For the text-containing cell, return its midpoint in (x, y) coordinate format. 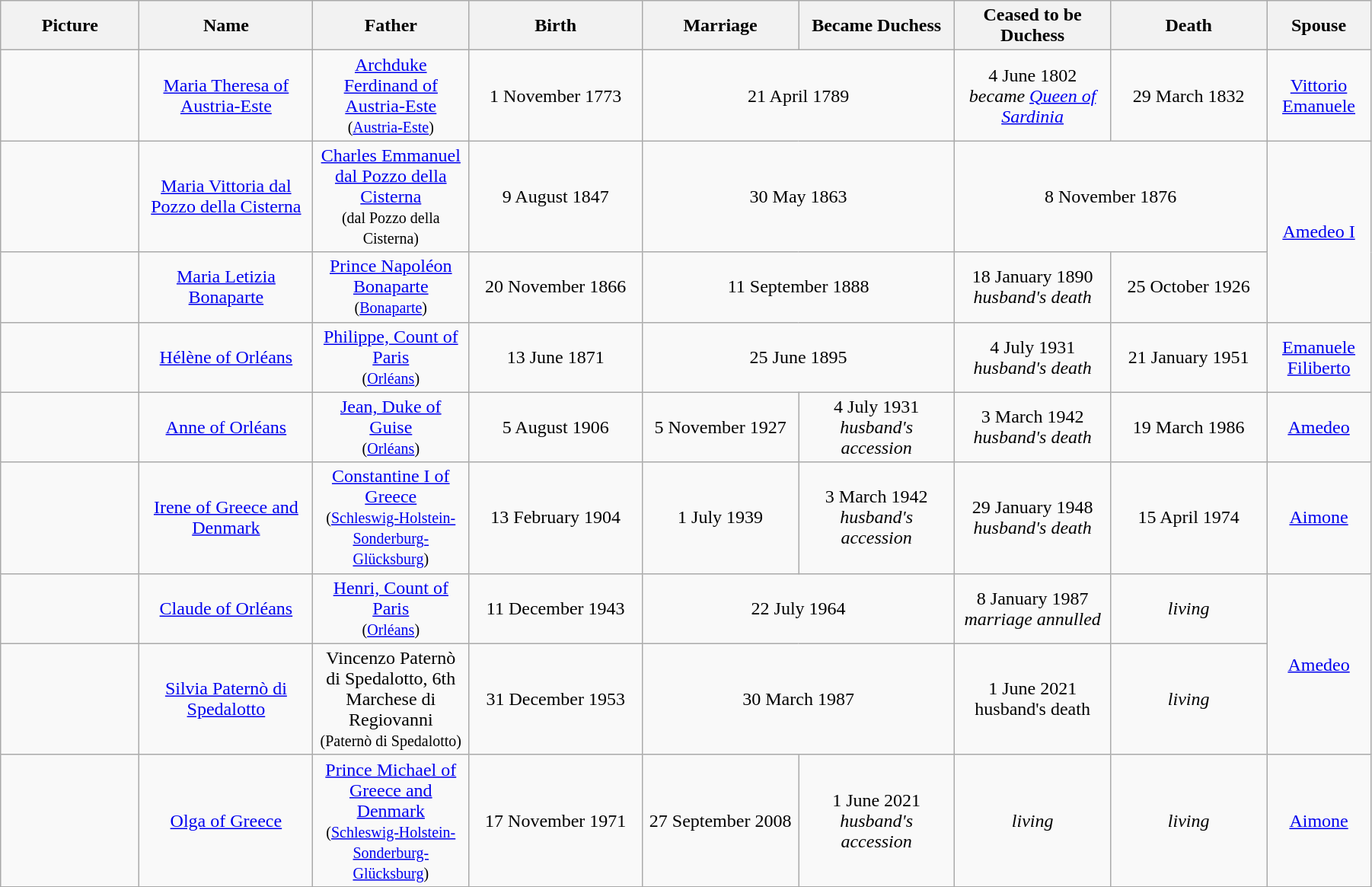
Vittorio Emanuele (1319, 96)
3 March 1942husband's accession (877, 518)
Maria Letizia Bonaparte (226, 287)
18 January 1890husband's death (1032, 287)
5 November 1927 (720, 427)
Death (1189, 26)
Maria Vittoria dal Pozzo della Cisterna (226, 196)
3 March 1942husband's death (1032, 427)
13 June 1871 (556, 357)
8 January 1987marriage annulled (1032, 608)
29 January 1948 husband's death (1032, 518)
13 February 1904 (556, 518)
1 June 2021husband's accession (877, 821)
Name (226, 26)
Henri, Count of Paris(Orléans) (391, 608)
30 March 1987 (799, 699)
Vincenzo Paternò di Spedalotto, 6th Marchese di Regiovanni(Paternò di Spedalotto) (391, 699)
Emanuele Filiberto (1319, 357)
Father (391, 26)
Picture (70, 26)
29 March 1832 (1189, 96)
Charles Emmanuel dal Pozzo della Cisterna(dal Pozzo della Cisterna) (391, 196)
Jean, Duke of Guise(Orléans) (391, 427)
27 September 2008 (720, 821)
1 November 1773 (556, 96)
1 June 2021husband's death (1032, 699)
Philippe, Count of Paris (Orléans) (391, 357)
Archduke Ferdinand of Austria-Este(Austria-Este) (391, 96)
30 May 1863 (799, 196)
Olga of Greece (226, 821)
Birth (556, 26)
17 November 1971 (556, 821)
Spouse (1319, 26)
Hélène of Orléans (226, 357)
Amedeo I (1319, 231)
Prince Napoléon Bonaparte(Bonaparte) (391, 287)
25 October 1926 (1189, 287)
Silvia Paternò di Spedalotto (226, 699)
25 June 1895 (799, 357)
9 August 1847 (556, 196)
4 July 1931husband's death (1032, 357)
11 September 1888 (799, 287)
22 July 1964 (799, 608)
Prince Michael of Greece and Denmark(Schleswig-Holstein-Sonderburg-Glücksburg) (391, 821)
Became Duchess (877, 26)
Anne of Orléans (226, 427)
Marriage (720, 26)
Ceased to be Duchess (1032, 26)
19 March 1986 (1189, 427)
1 July 1939 (720, 518)
15 April 1974 (1189, 518)
Maria Theresa of Austria-Este (226, 96)
8 November 1876 (1111, 196)
21 January 1951 (1189, 357)
Claude of Orléans (226, 608)
31 December 1953 (556, 699)
Irene of Greece and Denmark (226, 518)
4 June 1802became Queen of Sardinia (1032, 96)
4 July 1931husband's accession (877, 427)
20 November 1866 (556, 287)
Constantine I of Greece(Schleswig-Holstein-Sonderburg-Glücksburg) (391, 518)
11 December 1943 (556, 608)
5 August 1906 (556, 427)
21 April 1789 (799, 96)
